Extract the [X, Y] coordinate from the center of the cell holding the provided text.  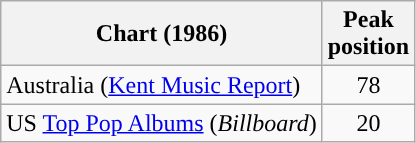
Australia (Kent Music Report) [162, 85]
20 [368, 123]
Peak position [368, 34]
78 [368, 85]
Chart (1986) [162, 34]
US Top Pop Albums (Billboard) [162, 123]
